Find where the given text appears and provide that cell's center as (x, y) coordinate. 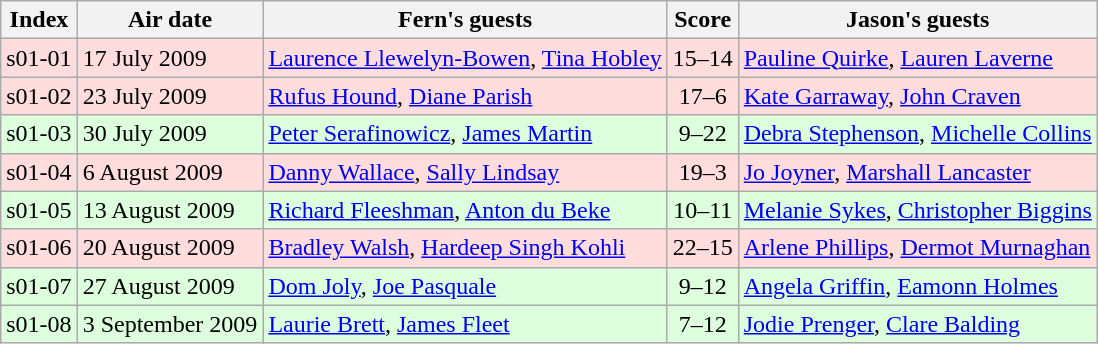
30 July 2009 (170, 134)
Angela Griffin, Eamonn Holmes (918, 286)
Score (702, 20)
17 July 2009 (170, 58)
Rufus Hound, Diane Parish (465, 96)
Laurence Llewelyn-Bowen, Tina Hobley (465, 58)
7–12 (702, 324)
Fern's guests (465, 20)
Arlene Phillips, Dermot Murnaghan (918, 248)
9–22 (702, 134)
Jodie Prenger, Clare Balding (918, 324)
Peter Serafinowicz, James Martin (465, 134)
Kate Garraway, John Craven (918, 96)
s01-03 (39, 134)
13 August 2009 (170, 210)
9–12 (702, 286)
Melanie Sykes, Christopher Biggins (918, 210)
Jo Joyner, Marshall Lancaster (918, 172)
17–6 (702, 96)
19–3 (702, 172)
Index (39, 20)
Dom Joly, Joe Pasquale (465, 286)
s01-08 (39, 324)
Bradley Walsh, Hardeep Singh Kohli (465, 248)
s01-06 (39, 248)
10–11 (702, 210)
22–15 (702, 248)
s01-05 (39, 210)
Debra Stephenson, Michelle Collins (918, 134)
20 August 2009 (170, 248)
23 July 2009 (170, 96)
Pauline Quirke, Lauren Laverne (918, 58)
27 August 2009 (170, 286)
6 August 2009 (170, 172)
s01-07 (39, 286)
Laurie Brett, James Fleet (465, 324)
3 September 2009 (170, 324)
Richard Fleeshman, Anton du Beke (465, 210)
s01-04 (39, 172)
s01-02 (39, 96)
15–14 (702, 58)
Air date (170, 20)
s01-01 (39, 58)
Danny Wallace, Sally Lindsay (465, 172)
Jason's guests (918, 20)
